Locate the cell with the specified text and output its (x, y) center coordinate. 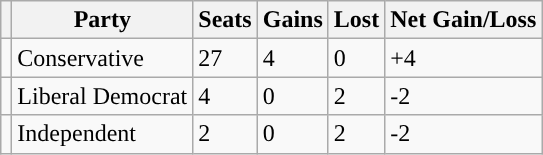
Liberal Democrat (102, 96)
Net Gain/Loss (464, 20)
27 (225, 58)
Party (102, 20)
Independent (102, 134)
+4 (464, 58)
Gains (292, 20)
Lost (356, 20)
Seats (225, 20)
Conservative (102, 58)
